Provide the [x, y] coordinate of the cell's center where the given text is located.  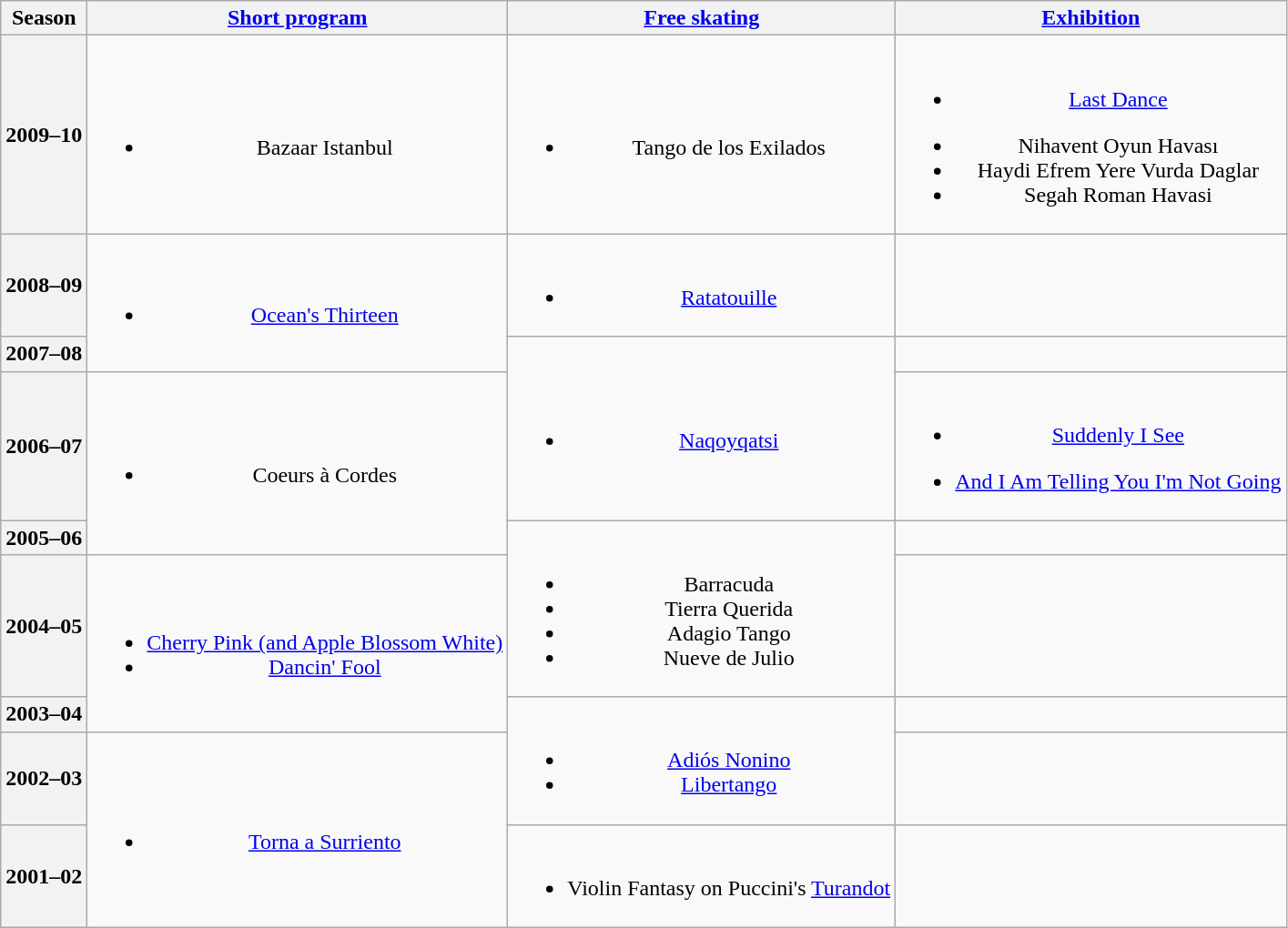
2001–02 [44, 875]
Tango de los Exilados [702, 135]
Coeurs à Cordes [298, 463]
Violin Fantasy on Puccini's Turandot [702, 875]
Bazaar Istanbul [298, 135]
Cherry Pink (and Apple Blossom White) Dancin' Fool [298, 643]
2007–08 [44, 354]
Short program [298, 18]
Barracuda Tierra Querida Adagio Tango Nueve de Julio [702, 609]
Ocean's Thirteen [298, 302]
2002–03 [44, 778]
Free skating [702, 18]
Torna a Surriento [298, 830]
2004–05 [44, 626]
Suddenly I See And I Am Telling You I'm Not Going [1090, 446]
Exhibition [1090, 18]
2006–07 [44, 446]
Season [44, 18]
2003–04 [44, 714]
Last Dance Nihavent Oyun Havası Haydi Efrem Yere Vurda DaglarSegah Roman Havasi [1090, 135]
2008–09 [44, 286]
2009–10 [44, 135]
2005–06 [44, 538]
Ratatouille [702, 286]
Adiós Nonino Libertango [702, 761]
Naqoyqatsi [702, 429]
